Return the (x, y) coordinate for the center point of the cell that contains the specified text.  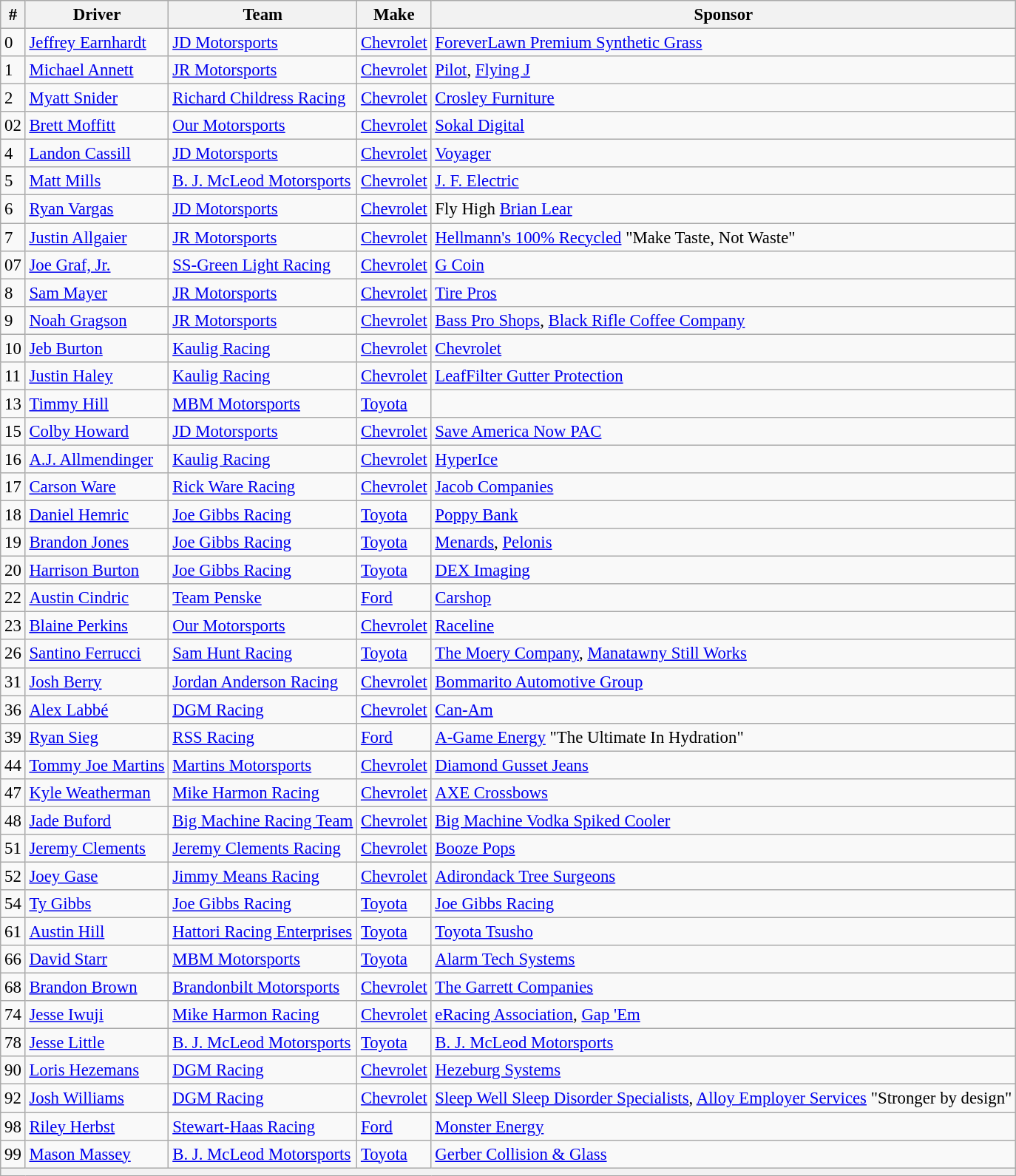
# (13, 15)
Jordan Anderson Racing (263, 682)
66 (13, 959)
Colby Howard (97, 432)
Brandon Jones (97, 543)
22 (13, 598)
Tommy Joe Martins (97, 765)
Joe Graf, Jr. (97, 265)
Team Penske (263, 598)
44 (13, 765)
Noah Gragson (97, 320)
47 (13, 793)
16 (13, 459)
1 (13, 70)
7 (13, 237)
Brett Moffitt (97, 126)
Blaine Perkins (97, 626)
Ty Gibbs (97, 904)
Bass Pro Shops, Black Rifle Coffee Company (723, 320)
48 (13, 820)
Timmy Hill (97, 404)
Sam Hunt Racing (263, 654)
David Starr (97, 959)
Team (263, 15)
52 (13, 876)
Jeremy Clements (97, 849)
Brandon Brown (97, 988)
Big Machine Vodka Spiked Cooler (723, 820)
78 (13, 1043)
Sponsor (723, 15)
02 (13, 126)
Ryan Vargas (97, 209)
Jimmy Means Racing (263, 876)
Joey Gase (97, 876)
4 (13, 154)
20 (13, 571)
5 (13, 181)
Brandonbilt Motorsports (263, 988)
Poppy Bank (723, 515)
Daniel Hemric (97, 515)
Josh Williams (97, 1098)
26 (13, 654)
AXE Crossbows (723, 793)
Diamond Gusset Jeans (723, 765)
0 (13, 43)
Bommarito Automotive Group (723, 682)
A-Game Energy "The Ultimate In Hydration" (723, 737)
SS-Green Light Racing (263, 265)
17 (13, 487)
LeafFilter Gutter Protection (723, 376)
Hezeburg Systems (723, 1071)
51 (13, 849)
Driver (97, 15)
Alex Labbé (97, 710)
Fly High Brian Lear (723, 209)
Harrison Burton (97, 571)
Justin Allgaier (97, 237)
Sleep Well Sleep Disorder Specialists, Alloy Employer Services "Stronger by design" (723, 1098)
6 (13, 209)
Richard Childress Racing (263, 98)
G Coin (723, 265)
Stewart-Haas Racing (263, 1126)
Austin Hill (97, 932)
31 (13, 682)
Martins Motorsports (263, 765)
Santino Ferrucci (97, 654)
99 (13, 1154)
Can-Am (723, 710)
Jesse Iwuji (97, 1015)
98 (13, 1126)
Matt Mills (97, 181)
Pilot, Flying J (723, 70)
ForeverLawn Premium Synthetic Grass (723, 43)
23 (13, 626)
A.J. Allmendinger (97, 459)
eRacing Association, Gap 'Em (723, 1015)
92 (13, 1098)
Hellmann's 100% Recycled "Make Taste, Not Waste" (723, 237)
39 (13, 737)
Mason Massey (97, 1154)
Save America Now PAC (723, 432)
Jeremy Clements Racing (263, 849)
74 (13, 1015)
Jeffrey Earnhardt (97, 43)
36 (13, 710)
Tire Pros (723, 293)
J. F. Electric (723, 181)
Alarm Tech Systems (723, 959)
18 (13, 515)
Voyager (723, 154)
Crosley Furniture (723, 98)
Menards, Pelonis (723, 543)
Austin Cindric (97, 598)
Myatt Snider (97, 98)
07 (13, 265)
Rick Ware Racing (263, 487)
Carshop (723, 598)
The Garrett Companies (723, 988)
Riley Herbst (97, 1126)
Jeb Burton (97, 348)
Kyle Weatherman (97, 793)
Make (394, 15)
Adirondack Tree Surgeons (723, 876)
19 (13, 543)
RSS Racing (263, 737)
Monster Energy (723, 1126)
2 (13, 98)
Sam Mayer (97, 293)
61 (13, 932)
The Moery Company, Manatawny Still Works (723, 654)
Justin Haley (97, 376)
Raceline (723, 626)
54 (13, 904)
13 (13, 404)
HyperIce (723, 459)
Michael Annett (97, 70)
Carson Ware (97, 487)
Jade Buford (97, 820)
15 (13, 432)
68 (13, 988)
Gerber Collision & Glass (723, 1154)
Jesse Little (97, 1043)
DEX Imaging (723, 571)
Landon Cassill (97, 154)
11 (13, 376)
10 (13, 348)
90 (13, 1071)
Toyota Tsusho (723, 932)
Josh Berry (97, 682)
Big Machine Racing Team (263, 820)
Jacob Companies (723, 487)
8 (13, 293)
Sokal Digital (723, 126)
Loris Hezemans (97, 1071)
9 (13, 320)
Booze Pops (723, 849)
Hattori Racing Enterprises (263, 932)
Ryan Sieg (97, 737)
